Return the [X, Y] coordinate for the center point of the cell that contains the specified text.  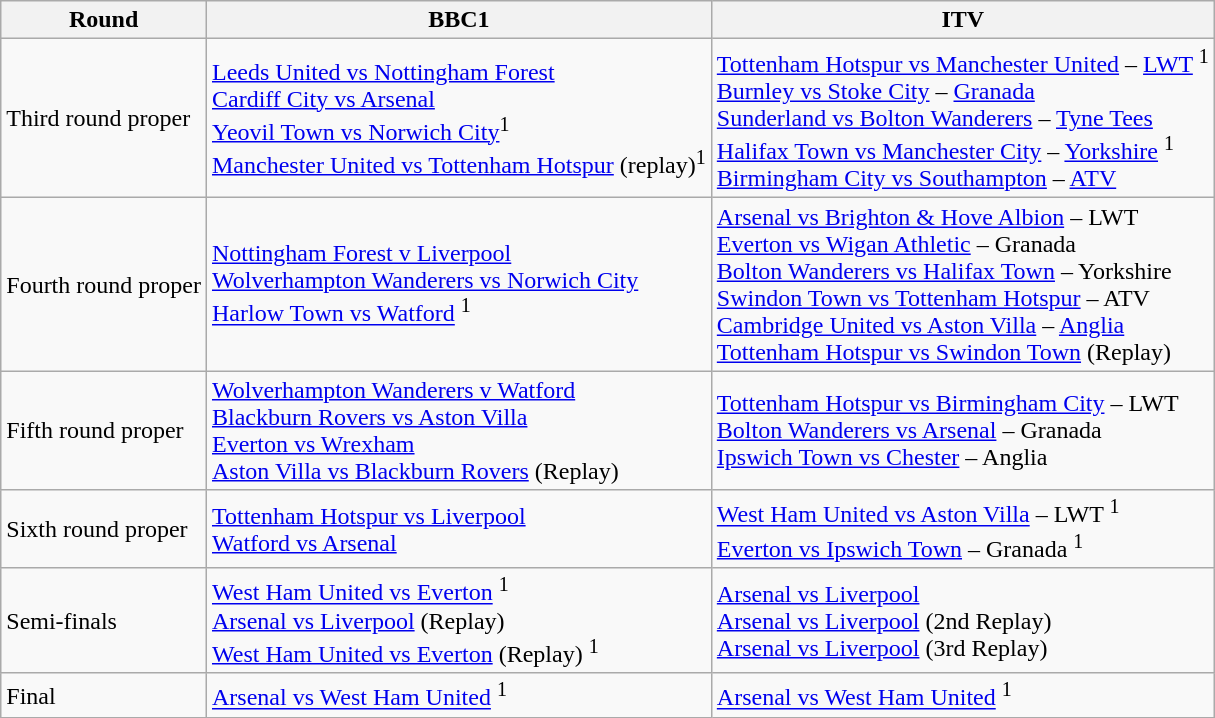
Tottenham Hotspur vs Birmingham City – LWTBolton Wanderers vs Arsenal – GranadaIpswich Town vs Chester – Anglia [962, 430]
Fourth round proper [104, 284]
Leeds United vs Nottingham ForestCardiff City vs ArsenalYeovil Town vs Norwich City1Manchester United vs Tottenham Hotspur (replay)1 [458, 118]
Semi-finals [104, 620]
West Ham United vs Aston Villa – LWT 1Everton vs Ipswich Town – Granada 1 [962, 529]
West Ham United vs Everton 1Arsenal vs Liverpool (Replay)West Ham United vs Everton (Replay) 1 [458, 620]
Tottenham Hotspur vs LiverpoolWatford vs Arsenal [458, 529]
Nottingham Forest v LiverpoolWolverhampton Wanderers vs Norwich CityHarlow Town vs Watford 1 [458, 284]
BBC1 [458, 20]
Fifth round proper [104, 430]
Round [104, 20]
Final [104, 696]
ITV [962, 20]
Sixth round proper [104, 529]
Wolverhampton Wanderers v WatfordBlackburn Rovers vs Aston VillaEverton vs WrexhamAston Villa vs Blackburn Rovers (Replay) [458, 430]
Third round proper [104, 118]
Arsenal vs LiverpoolArsenal vs Liverpool (2nd Replay)Arsenal vs Liverpool (3rd Replay) [962, 620]
